Locate the cell with the specified text and output its (X, Y) center coordinate. 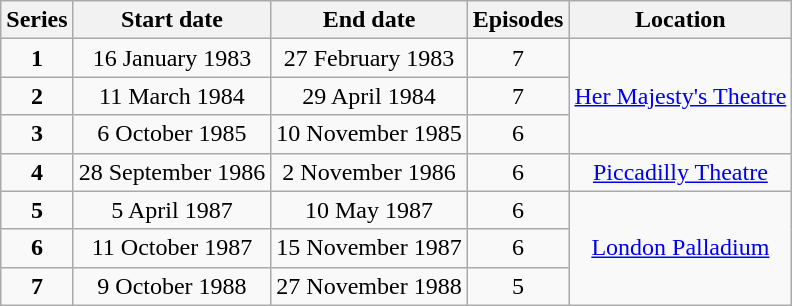
11 October 1987 (172, 248)
3 (37, 134)
1 (37, 58)
27 February 1983 (369, 58)
27 November 1988 (369, 286)
9 October 1988 (172, 286)
End date (369, 20)
10 May 1987 (369, 210)
11 March 1984 (172, 96)
15 November 1987 (369, 248)
5 April 1987 (172, 210)
Series (37, 20)
10 November 1985 (369, 134)
London Palladium (680, 248)
2 (37, 96)
Episodes (518, 20)
28 September 1986 (172, 172)
2 November 1986 (369, 172)
6 October 1985 (172, 134)
16 January 1983 (172, 58)
Start date (172, 20)
Her Majesty's Theatre (680, 96)
Location (680, 20)
Piccadilly Theatre (680, 172)
29 April 1984 (369, 96)
4 (37, 172)
